Capture the cell that displays the provided text and extract its (X, Y) central coordinate. 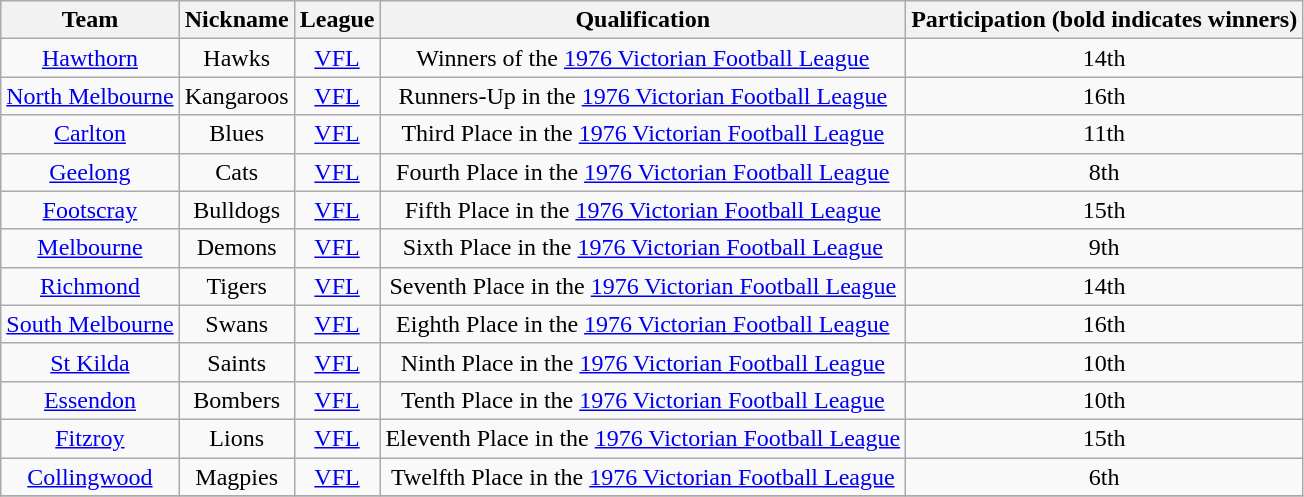
Hawthorn (90, 58)
Bulldogs (236, 210)
9th (1104, 248)
Cats (236, 172)
St Kilda (90, 362)
Tigers (236, 286)
Blues (236, 134)
Collingwood (90, 477)
Twelfth Place in the 1976 Victorian Football League (643, 477)
Fitzroy (90, 438)
Essendon (90, 400)
Fifth Place in the 1976 Victorian Football League (643, 210)
Eleventh Place in the 1976 Victorian Football League (643, 438)
8th (1104, 172)
Winners of the 1976 Victorian Football League (643, 58)
Nickname (236, 20)
League (337, 20)
Bombers (236, 400)
Melbourne (90, 248)
South Melbourne (90, 324)
Third Place in the 1976 Victorian Football League (643, 134)
Qualification (643, 20)
North Melbourne (90, 96)
Team (90, 20)
Hawks (236, 58)
Kangaroos (236, 96)
Saints (236, 362)
Eighth Place in the 1976 Victorian Football League (643, 324)
Magpies (236, 477)
Seventh Place in the 1976 Victorian Football League (643, 286)
Swans (236, 324)
Fourth Place in the 1976 Victorian Football League (643, 172)
Richmond (90, 286)
Lions (236, 438)
Participation (bold indicates winners) (1104, 20)
6th (1104, 477)
Tenth Place in the 1976 Victorian Football League (643, 400)
Ninth Place in the 1976 Victorian Football League (643, 362)
Geelong (90, 172)
Demons (236, 248)
Footscray (90, 210)
Runners-Up in the 1976 Victorian Football League (643, 96)
Carlton (90, 134)
11th (1104, 134)
Sixth Place in the 1976 Victorian Football League (643, 248)
